For the text-containing cell, return its midpoint in (x, y) coordinate format. 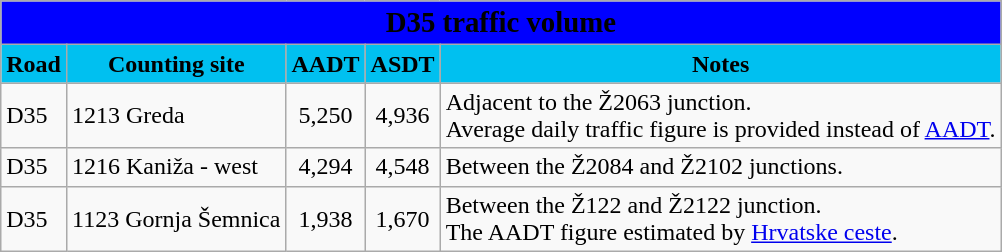
ASDT (402, 64)
1123 Gornja Šemnica (176, 218)
Road (34, 64)
Between the Ž2084 and Ž2102 junctions. (720, 167)
Adjacent to the Ž2063 junction.Average daily traffic figure is provided instead of AADT. (720, 116)
Counting site (176, 64)
Between the Ž122 and Ž2122 junction.The AADT figure estimated by Hrvatske ceste. (720, 218)
4,548 (402, 167)
Notes (720, 64)
5,250 (326, 116)
1,938 (326, 218)
1216 Kaniža - west (176, 167)
4,936 (402, 116)
4,294 (326, 167)
AADT (326, 64)
D35 traffic volume (501, 23)
1213 Greda (176, 116)
1,670 (402, 218)
